For the text-containing cell, return its midpoint in [X, Y] coordinate format. 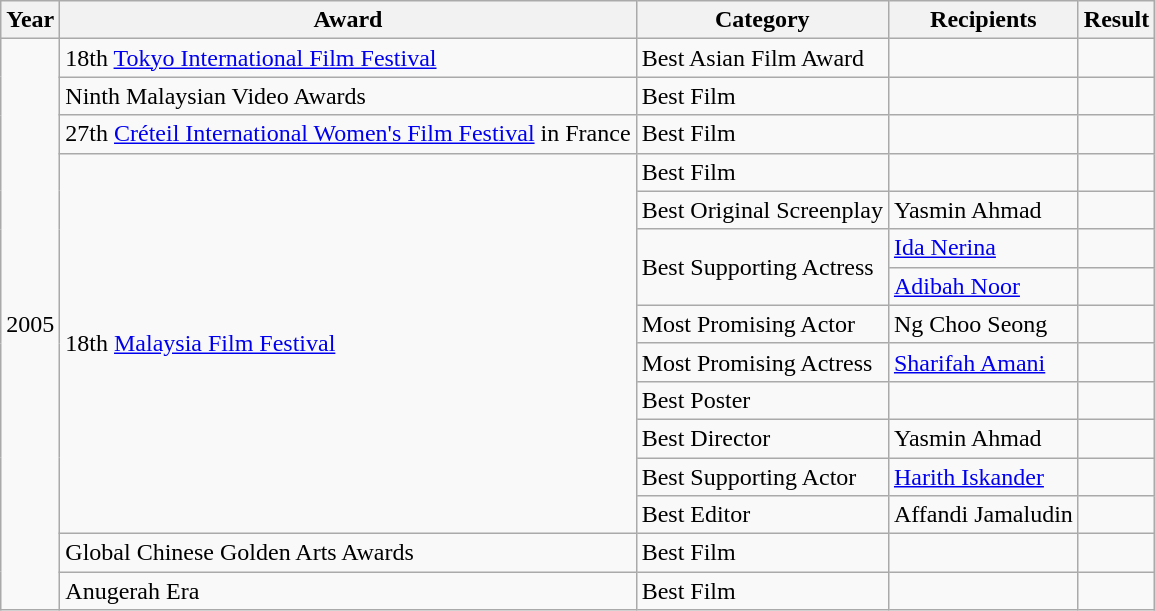
Ninth Malaysian Video Awards [348, 96]
Award [348, 20]
27th Créteil International Women's Film Festival in France [348, 134]
Best Editor [762, 515]
Best Asian Film Award [762, 58]
Category [762, 20]
18th Tokyo International Film Festival [348, 58]
Most Promising Actress [762, 362]
Result [1116, 20]
2005 [30, 324]
Most Promising Actor [762, 324]
Best Poster [762, 400]
Best Director [762, 438]
Sharifah Amani [983, 362]
Global Chinese Golden Arts Awards [348, 553]
Recipients [983, 20]
Year [30, 20]
Adibah Noor [983, 286]
Best Original Screenplay [762, 210]
Ng Choo Seong [983, 324]
Anugerah Era [348, 591]
Best Supporting Actress [762, 267]
Affandi Jamaludin [983, 515]
18th Malaysia Film Festival [348, 344]
Best Supporting Actor [762, 477]
Ida Nerina [983, 248]
Harith Iskander [983, 477]
